Identify which cell holds the provided text, then report its [x, y] central coordinate. 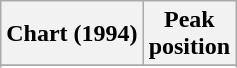
Chart (1994) [72, 34]
Peakposition [189, 34]
